Search for the cell housing the specified text and yield its (x, y) center coordinate. 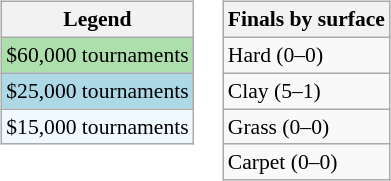
$60,000 tournaments (97, 55)
Grass (0–0) (306, 127)
$15,000 tournaments (97, 127)
Carpet (0–0) (306, 162)
Legend (97, 20)
Hard (0–0) (306, 55)
$25,000 tournaments (97, 91)
Finals by surface (306, 20)
Clay (5–1) (306, 91)
